From the cell containing the given text, extract its center point as (x, y) coordinate. 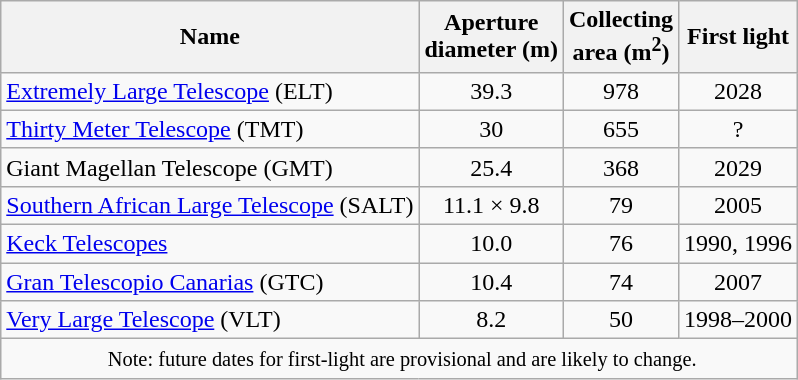
Aperturediameter (m) (492, 37)
? (738, 129)
2007 (738, 282)
Collectingarea (m2) (620, 37)
Southern African Large Telescope (SALT) (210, 205)
First light (738, 37)
1990, 1996 (738, 244)
Note: future dates for first-light are provisional and are likely to change. (400, 359)
10.4 (492, 282)
Gran Telescopio Canarias (GTC) (210, 282)
Thirty Meter Telescope (TMT) (210, 129)
25.4 (492, 167)
76 (620, 244)
74 (620, 282)
2005 (738, 205)
11.1 × 9.8 (492, 205)
368 (620, 167)
30 (492, 129)
79 (620, 205)
Keck Telescopes (210, 244)
978 (620, 91)
2029 (738, 167)
50 (620, 320)
2028 (738, 91)
Giant Magellan Telescope (GMT) (210, 167)
1998–2000 (738, 320)
655 (620, 129)
Extremely Large Telescope (ELT) (210, 91)
8.2 (492, 320)
39.3 (492, 91)
Very Large Telescope (VLT) (210, 320)
10.0 (492, 244)
Name (210, 37)
